Locate the cell with the specified text and output its [x, y] center coordinate. 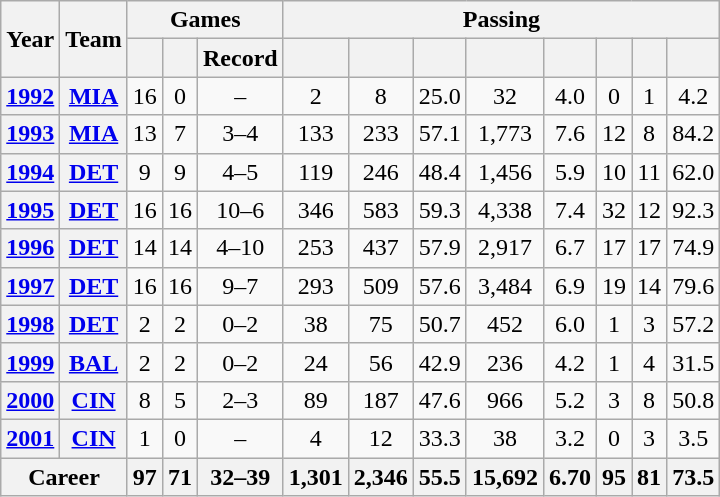
25.0 [440, 96]
7.6 [570, 134]
73.5 [694, 477]
1,773 [504, 134]
6.7 [570, 248]
10–6 [240, 210]
4.0 [570, 96]
57.1 [440, 134]
236 [504, 362]
57.6 [440, 286]
62.0 [694, 172]
56 [380, 362]
57.9 [440, 248]
11 [650, 172]
509 [380, 286]
3.2 [570, 438]
4,338 [504, 210]
BAL [94, 362]
1998 [30, 324]
6.9 [570, 286]
293 [316, 286]
119 [316, 172]
89 [316, 400]
95 [614, 477]
84.2 [694, 134]
33.3 [440, 438]
1992 [30, 96]
253 [316, 248]
Passing [501, 20]
187 [380, 400]
583 [380, 210]
4–10 [240, 248]
2,346 [380, 477]
55.5 [440, 477]
74.9 [694, 248]
Team [94, 39]
81 [650, 477]
1995 [30, 210]
47.6 [440, 400]
32–39 [240, 477]
246 [380, 172]
24 [316, 362]
7.4 [570, 210]
79.6 [694, 286]
42.9 [440, 362]
452 [504, 324]
5.9 [570, 172]
50.8 [694, 400]
Games [205, 20]
97 [144, 477]
75 [380, 324]
7 [180, 134]
15,692 [504, 477]
50.7 [440, 324]
9–7 [240, 286]
3,484 [504, 286]
3.5 [694, 438]
31.5 [694, 362]
2,917 [504, 248]
1993 [30, 134]
1999 [30, 362]
10 [614, 172]
48.4 [440, 172]
71 [180, 477]
2000 [30, 400]
3–4 [240, 134]
6.0 [570, 324]
57.2 [694, 324]
966 [504, 400]
1997 [30, 286]
2001 [30, 438]
133 [316, 134]
2–3 [240, 400]
1,301 [316, 477]
5.2 [570, 400]
Career [64, 477]
233 [380, 134]
19 [614, 286]
92.3 [694, 210]
1996 [30, 248]
1994 [30, 172]
59.3 [440, 210]
13 [144, 134]
1,456 [504, 172]
437 [380, 248]
4–5 [240, 172]
Record [240, 58]
346 [316, 210]
Year [30, 39]
5 [180, 400]
6.70 [570, 477]
